Find where the given text appears and provide that cell's center as (X, Y) coordinate. 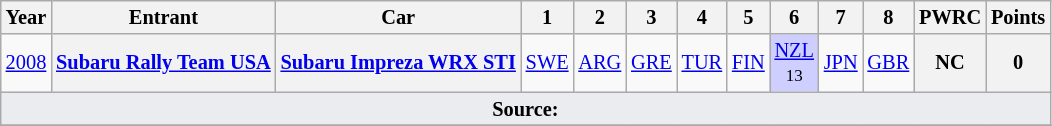
7 (841, 17)
PWRC (950, 17)
Subaru Rally Team USA (163, 63)
Subaru Impreza WRX STI (398, 63)
Points (1018, 17)
3 (651, 17)
NZL13 (794, 63)
Year (26, 17)
8 (889, 17)
FIN (748, 63)
6 (794, 17)
NC (950, 63)
5 (748, 17)
0 (1018, 63)
GBR (889, 63)
2008 (26, 63)
GRE (651, 63)
Entrant (163, 17)
1 (548, 17)
JPN (841, 63)
4 (702, 17)
SWE (548, 63)
Source: (526, 109)
ARG (600, 63)
2 (600, 17)
TUR (702, 63)
Car (398, 17)
